Search for the cell housing the specified text and yield its [X, Y] center coordinate. 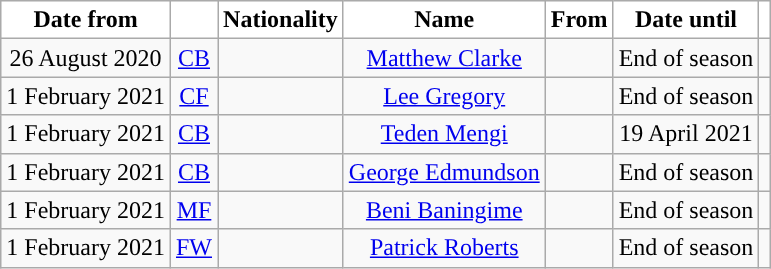
Matthew Clarke [444, 58]
Date from [86, 20]
CF [194, 96]
From [579, 20]
Lee Gregory [444, 96]
George Edmundson [444, 172]
Date until [686, 20]
MF [194, 210]
26 August 2020 [86, 58]
Teden Mengi [444, 134]
Beni Baningime [444, 210]
Patrick Roberts [444, 248]
Nationality [281, 20]
FW [194, 248]
Name [444, 20]
19 April 2021 [686, 134]
